For the text-containing cell, return its midpoint in [X, Y] coordinate format. 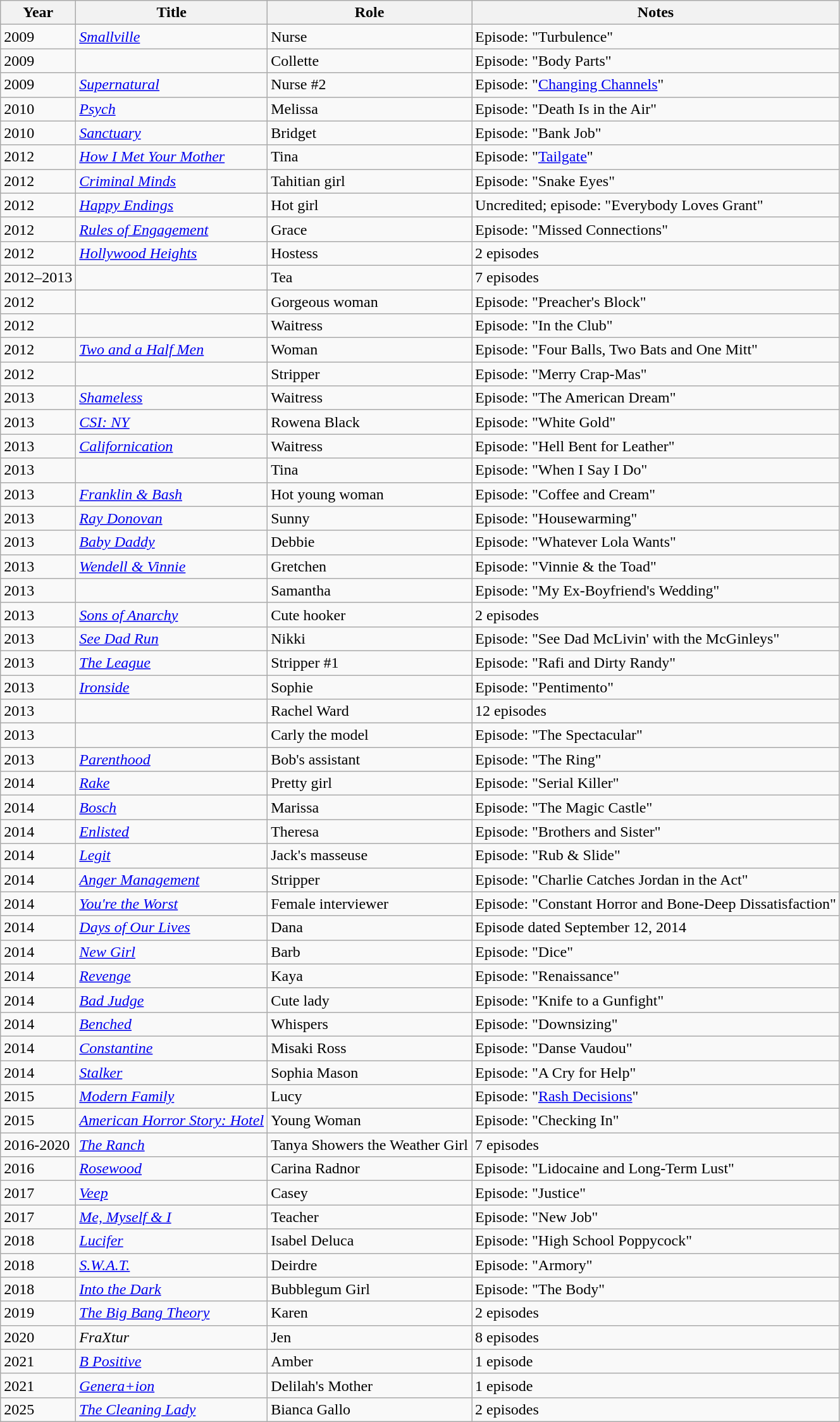
Ironside [172, 687]
Stripper #1 [369, 663]
Woman [369, 350]
Delilah's Mother [369, 1385]
Bianca Gallo [369, 1409]
Modern Family [172, 1097]
Theresa [369, 832]
Episode: "Checking In" [656, 1121]
Rowena Black [369, 422]
Sanctuary [172, 133]
Californication [172, 446]
Shameless [172, 398]
Nurse [369, 37]
Rachel Ward [369, 711]
Hollywood Heights [172, 253]
The Big Bang Theory [172, 1313]
Tahitian girl [369, 181]
Episode: "Rafi and Dirty Randy" [656, 663]
Barb [369, 952]
Collette [369, 61]
Episode: "Rub & Slide" [656, 856]
Gretchen [369, 566]
Episode: "My Ex-Boyfriend's Wedding" [656, 590]
You're the Worst [172, 904]
Days of Our Lives [172, 928]
See Dad Run [172, 639]
Marissa [369, 808]
Episode: "Renaissance" [656, 976]
2020 [38, 1337]
Karen [369, 1313]
2019 [38, 1313]
Episode: "Death Is in the Air" [656, 109]
The Cleaning Lady [172, 1409]
Episode: "The Magic Castle" [656, 808]
Gorgeous woman [369, 302]
Episode: "Four Balls, Two Bats and One Mitt" [656, 350]
Episode: "Constant Horror and Bone-Deep Dissatisfaction" [656, 904]
Bridget [369, 133]
Episode: "High School Poppycock" [656, 1241]
Criminal Minds [172, 181]
Episode: "Snake Eyes" [656, 181]
Sunny [369, 518]
American Horror Story: Hotel [172, 1121]
Episode: "Coffee and Cream" [656, 494]
Benched [172, 1024]
Young Woman [369, 1121]
8 episodes [656, 1337]
Title [172, 13]
2025 [38, 1409]
Episode: "Downsizing" [656, 1024]
Role [369, 13]
How I Met Your Mother [172, 157]
Genera+ion [172, 1385]
2016 [38, 1169]
Wendell & Vinnie [172, 566]
Episode: "Pentimento" [656, 687]
Episode: "A Cry for Help" [656, 1073]
Ray Donovan [172, 518]
Lucy [369, 1097]
Episode: "See Dad McLivin' with the McGinleys" [656, 639]
Happy Endings [172, 205]
Hot young woman [369, 494]
Rules of Engagement [172, 229]
Carly the model [369, 735]
Melissa [369, 109]
Episode: "Body Parts" [656, 61]
Psych [172, 109]
Debbie [369, 542]
Notes [656, 13]
Smallville [172, 37]
Parenthood [172, 759]
The Ranch [172, 1145]
New Girl [172, 952]
Supernatural [172, 85]
Lucifer [172, 1241]
Episode: "Turbulence" [656, 37]
Deirdre [369, 1265]
Bubblegum Girl [369, 1289]
Rake [172, 783]
2012–2013 [38, 277]
Grace [369, 229]
Episode: "Vinnie & the Toad" [656, 566]
S.W.A.T. [172, 1265]
Sophia Mason [369, 1073]
Episode: "The Spectacular" [656, 735]
Anger Management [172, 880]
12 episodes [656, 711]
Episode: "Serial Killer" [656, 783]
Bad Judge [172, 1000]
Episode: "Merry Crap-Mas" [656, 374]
B Positive [172, 1361]
Episode: "In the Club" [656, 326]
Legit [172, 856]
Misaki Ross [369, 1048]
Episode: "New Job" [656, 1217]
Constantine [172, 1048]
Episode: "Housewarming" [656, 518]
Episode: "Charlie Catches Jordan in the Act" [656, 880]
Episode: "Justice" [656, 1193]
Episode: "Whatever Lola Wants" [656, 542]
Episode: "Brothers and Sister" [656, 832]
Episode: "Missed Connections" [656, 229]
Franklin & Bash [172, 494]
Sons of Anarchy [172, 614]
Whispers [369, 1024]
Cute lady [369, 1000]
Episode: "The Body" [656, 1289]
Bosch [172, 808]
Revenge [172, 976]
Episode: "When I Say I Do" [656, 470]
Episode: "Armory" [656, 1265]
Episode: "Tailgate" [656, 157]
Stalker [172, 1073]
Episode dated September 12, 2014 [656, 928]
Veep [172, 1193]
Year [38, 13]
Episode: "Dice" [656, 952]
Baby Daddy [172, 542]
Episode: "The Ring" [656, 759]
Episode: "The American Dream" [656, 398]
2016-2020 [38, 1145]
Tea [369, 277]
Isabel Deluca [369, 1241]
Jack's masseuse [369, 856]
Tanya Showers the Weather Girl [369, 1145]
Episode: "Preacher's Block" [656, 302]
Jen [369, 1337]
Cute hooker [369, 614]
CSI: NY [172, 422]
Uncredited; episode: "Everybody Loves Grant" [656, 205]
Episode: "White Gold" [656, 422]
Enlisted [172, 832]
Sophie [369, 687]
Samantha [369, 590]
Hot girl [369, 205]
Nikki [369, 639]
Hostess [369, 253]
Two and a Half Men [172, 350]
Episode: "Danse Vaudou" [656, 1048]
Teacher [369, 1217]
Rosewood [172, 1169]
Dana [369, 928]
Casey [369, 1193]
Kaya [369, 976]
Into the Dark [172, 1289]
Episode: "Lidocaine and Long-Term Lust" [656, 1169]
Nurse #2 [369, 85]
Female interviewer [369, 904]
The League [172, 663]
Carina Radnor [369, 1169]
Bob's assistant [369, 759]
Episode: "Rash Decisions" [656, 1097]
Episode: "Knife to a Gunfight" [656, 1000]
Amber [369, 1361]
Episode: "Hell Bent for Leather" [656, 446]
Pretty girl [369, 783]
Episode: "Changing Channels" [656, 85]
Me, Myself & I [172, 1217]
Episode: "Bank Job" [656, 133]
FraXtur [172, 1337]
